Extract the [x, y] coordinate from the center of the cell holding the provided text.  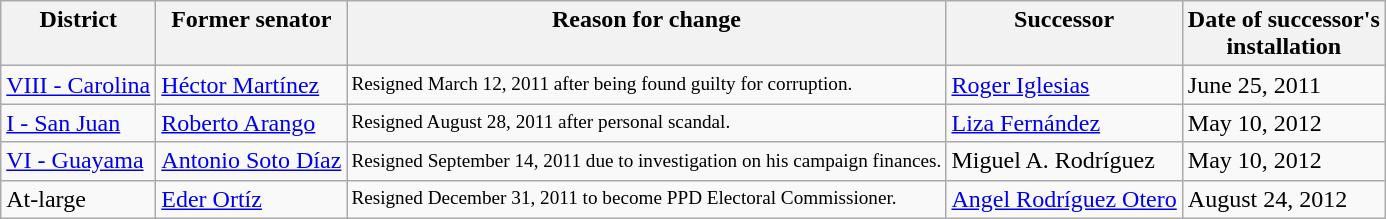
Former senator [252, 34]
Miguel A. Rodríguez [1064, 161]
Resigned March 12, 2011 after being found guilty for corruption. [646, 85]
Successor [1064, 34]
Angel Rodríguez Otero [1064, 199]
District [78, 34]
Eder Ortíz [252, 199]
I - San Juan [78, 123]
Roger Iglesias [1064, 85]
Reason for change [646, 34]
Resigned September 14, 2011 due to investigation on his campaign finances. [646, 161]
Liza Fernández [1064, 123]
August 24, 2012 [1284, 199]
Héctor Martínez [252, 85]
Resigned December 31, 2011 to become PPD Electoral Commissioner. [646, 199]
VI - Guayama [78, 161]
At-large [78, 199]
Roberto Arango [252, 123]
Antonio Soto Díaz [252, 161]
VIII - Carolina [78, 85]
Resigned August 28, 2011 after personal scandal. [646, 123]
June 25, 2011 [1284, 85]
Date of successor'sinstallation [1284, 34]
